Search for the cell housing the specified text and yield its [x, y] center coordinate. 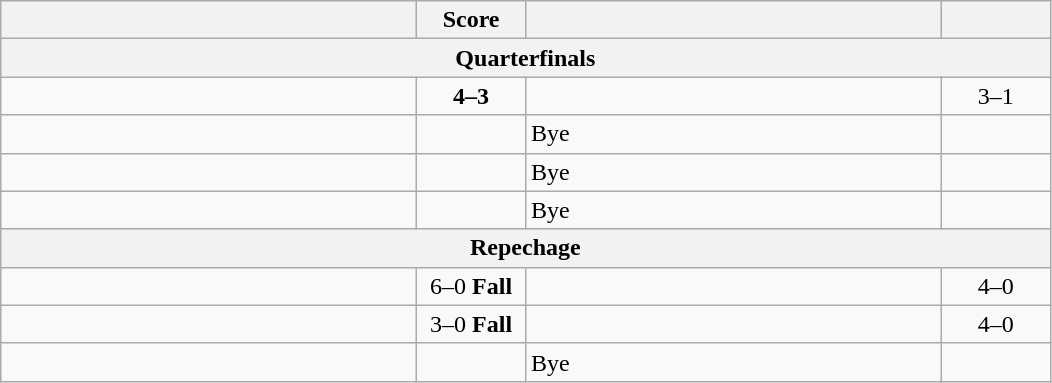
Quarterfinals [526, 58]
Repechage [526, 248]
3–0 Fall [472, 324]
6–0 Fall [472, 286]
3–1 [996, 96]
Score [472, 20]
4–3 [472, 96]
